Capture the cell that displays the provided text and extract its (x, y) central coordinate. 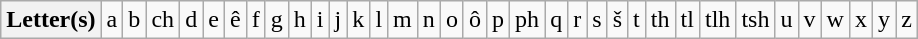
tlh (717, 20)
ch (163, 20)
u (786, 20)
ph (528, 20)
tsh (756, 20)
p (498, 20)
w (835, 20)
m (403, 20)
z (907, 20)
s (597, 20)
r (578, 20)
š (617, 20)
ê (235, 20)
i (320, 20)
ô (474, 20)
o (452, 20)
k (358, 20)
h (300, 20)
x (860, 20)
th (660, 20)
a (112, 20)
g (276, 20)
q (556, 20)
Letter(s) (51, 20)
t (637, 20)
b (134, 20)
j (338, 20)
v (810, 20)
e (214, 20)
y (884, 20)
f (256, 20)
d (192, 20)
n (428, 20)
l (379, 20)
tl (687, 20)
